Extract the [x, y] coordinate from the center of the cell holding the provided text.  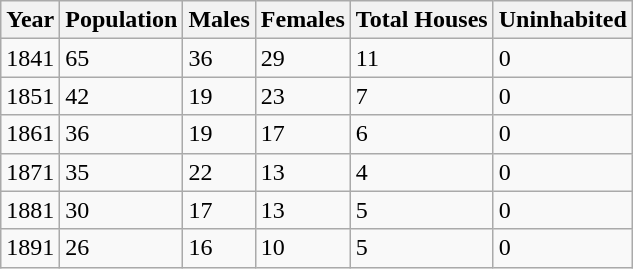
6 [422, 134]
16 [219, 248]
22 [219, 172]
29 [302, 58]
42 [122, 96]
1871 [30, 172]
10 [302, 248]
1851 [30, 96]
23 [302, 96]
Males [219, 20]
7 [422, 96]
Year [30, 20]
26 [122, 248]
1841 [30, 58]
Population [122, 20]
1891 [30, 248]
35 [122, 172]
Uninhabited [562, 20]
4 [422, 172]
1861 [30, 134]
30 [122, 210]
Females [302, 20]
Total Houses [422, 20]
11 [422, 58]
1881 [30, 210]
65 [122, 58]
